Scan for the cell matching the given text and deliver its (X, Y) coordinate at center. 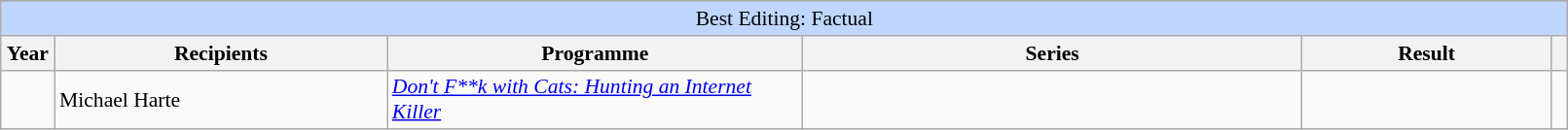
Series (1053, 53)
Programme (596, 53)
Recipients (221, 53)
Don't F**k with Cats: Hunting an Internet Killer (596, 99)
Best Editing: Factual (784, 18)
Michael Harte (221, 99)
Year (27, 53)
Result (1426, 53)
